Output the [x, y] coordinate of the center of the cell containing the given text.  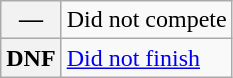
Did not compete [146, 20]
DNF [31, 58]
Did not finish [146, 58]
— [31, 20]
